Extract the [X, Y] coordinate from the center of the cell holding the provided text.  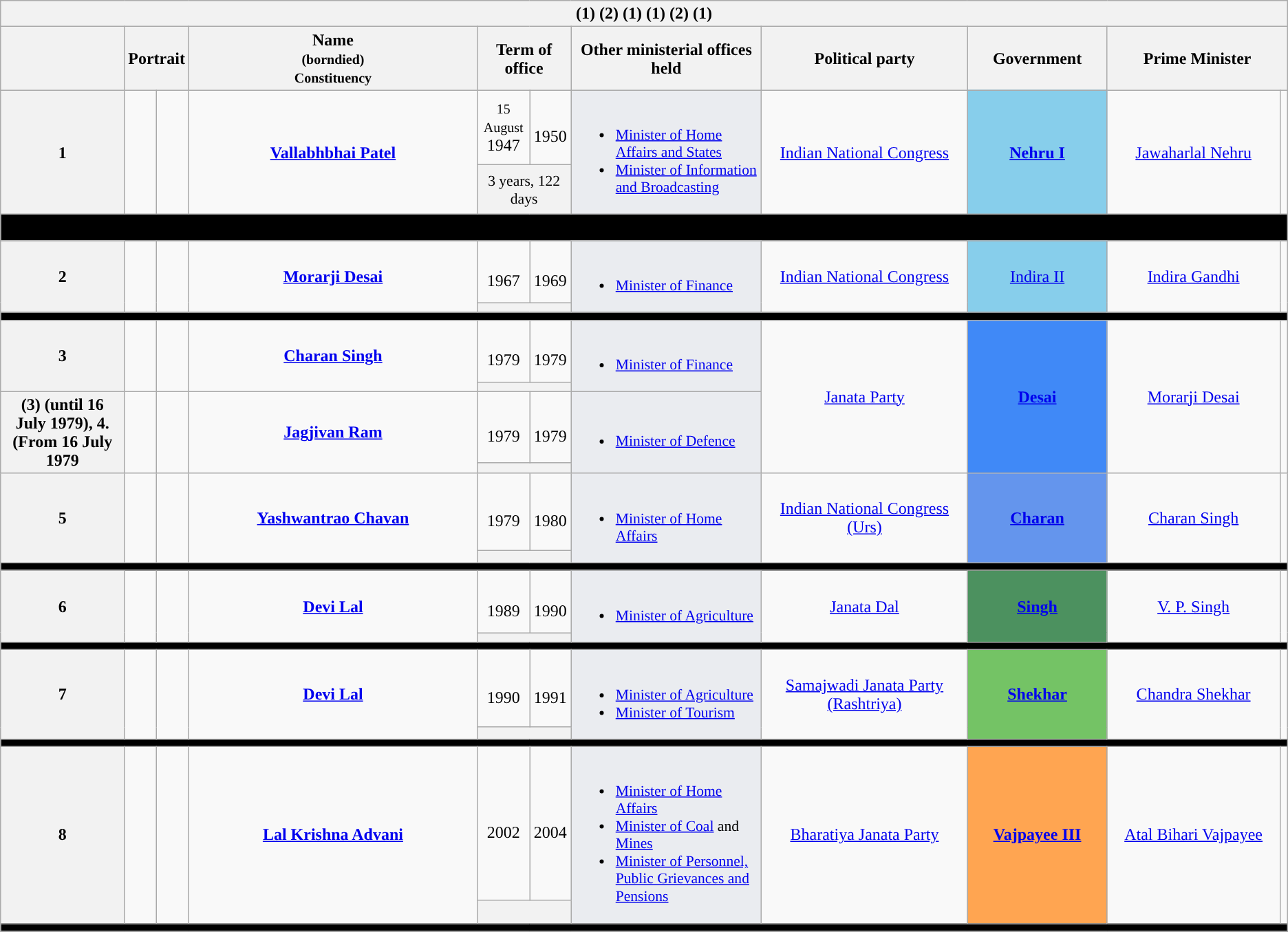
Chandra Shekhar [1193, 695]
Janata Party [864, 396]
Name(borndied)Constituency [333, 58]
Charan [1038, 518]
2 [63, 277]
Vallabhbhai Patel [333, 153]
1950 [550, 128]
Minister of Home Affairs and StatesMinister of Information and Broadcasting [666, 153]
Nehru I [1038, 153]
Portrait [157, 58]
3 [63, 356]
Minister of Defence [666, 432]
1 [63, 153]
Lal Krishna Advani [333, 835]
Other ministerial offices held [666, 58]
Shekhar [1038, 695]
Minister of Home Affairs [666, 518]
Minister of Home AffairsMinister of Coal and Mines Minister of Personnel, Public Grievances and Pensions [666, 835]
, [644, 228]
1969 [550, 272]
Minister of AgricultureMinister of Tourism [666, 695]
Samajwadi Janata Party (Rashtriya) [864, 695]
Jawaharlal Nehru [1193, 153]
Prime Minister [1197, 58]
Atal Bihari Vajpayee [1193, 835]
(1) (2) (1) (1) (2) (1) [644, 14]
7 [63, 695]
1991 [550, 689]
(3) (until 16 July 1979), 4. (From 16 July 1979 [63, 432]
Janata Dal [864, 606]
V. P. Singh [1193, 606]
Term of office [524, 58]
1980 [550, 512]
Indira II [1038, 277]
6 [63, 606]
1989 [503, 601]
Singh [1038, 606]
Yashwantrao Chavan [333, 518]
15 August1947 [503, 128]
Bharatiya Janata Party [864, 835]
8 [63, 835]
5 [63, 518]
Minister of Agriculture [666, 606]
1967 [503, 272]
Desai [1038, 396]
Indian National Congress (Urs) [864, 518]
Government [1038, 58]
2004 [550, 824]
3 years, 122 days [524, 190]
2002 [503, 824]
Indira Gandhi [1193, 277]
Jagjivan Ram [333, 432]
Vajpayee III [1038, 835]
Political party [864, 58]
